Locate the cell with the specified text and output its (x, y) center coordinate. 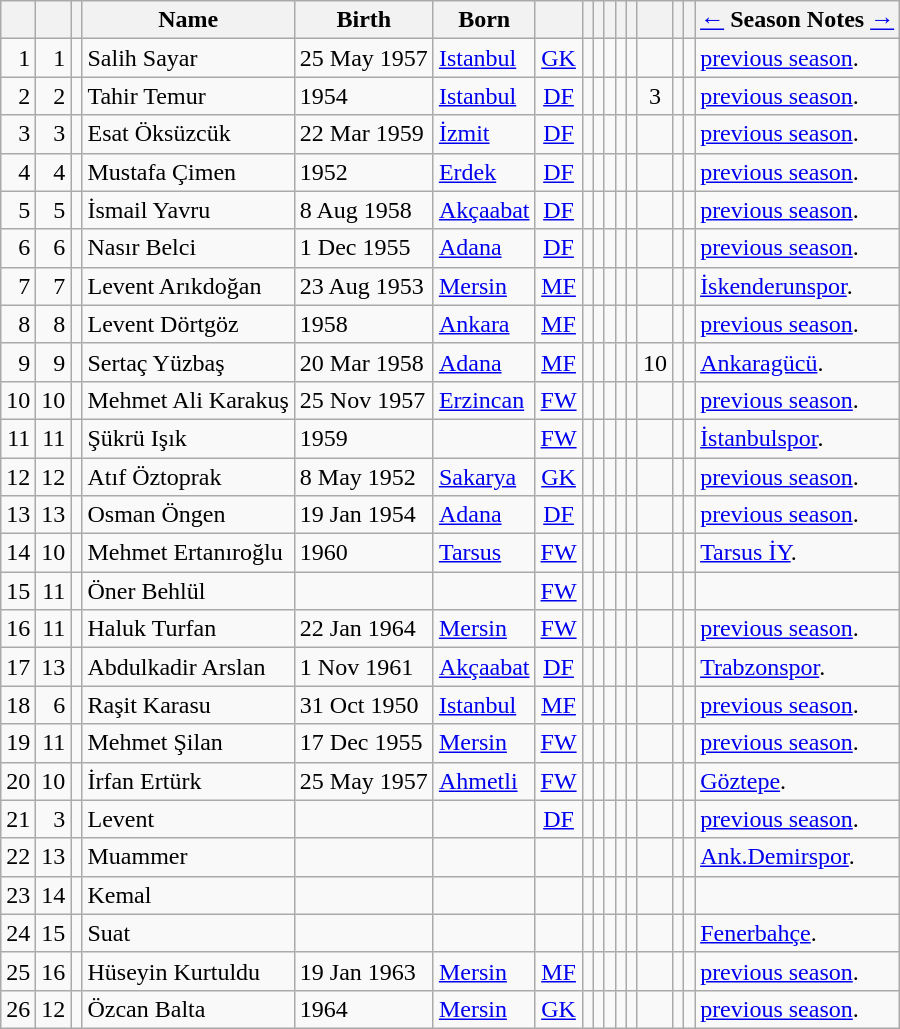
18 (18, 705)
Hüseyin Kurtuldu (188, 971)
Salih Sayar (188, 58)
25 (18, 971)
← Season Notes → (798, 20)
Özcan Balta (188, 1009)
Öner Behlül (188, 591)
1954 (364, 96)
22 Mar 1959 (364, 134)
1 Nov 1961 (364, 667)
25 Nov 1957 (364, 400)
Nasır Belci (188, 248)
24 (18, 933)
Esat Öksüzcük (188, 134)
Tarsus İY. (798, 553)
Erdek (484, 172)
Name (188, 20)
1958 (364, 324)
1960 (364, 553)
Şükrü Işık (188, 438)
23 Aug 1953 (364, 286)
21 (18, 819)
Trabzonspor. (798, 667)
20 (18, 781)
19 Jan 1954 (364, 515)
Ahmetli (484, 781)
Mehmet Ali Karakuş (188, 400)
26 (18, 1009)
Mehmet Ertanıroğlu (188, 553)
Kemal (188, 895)
Sakarya (484, 477)
1964 (364, 1009)
1959 (364, 438)
17 Dec 1955 (364, 743)
Tahir Temur (188, 96)
Osman Öngen (188, 515)
23 (18, 895)
İstanbulspor. (798, 438)
1 Dec 1955 (364, 248)
Tarsus (484, 553)
Göztepe. (798, 781)
Ankaragücü. (798, 362)
22 (18, 857)
İsmail Yavru (188, 210)
17 (18, 667)
Born (484, 20)
Mehmet Şilan (188, 743)
Levent Dörtgöz (188, 324)
İskenderunspor. (798, 286)
19 (18, 743)
Ank.Demirspor. (798, 857)
Sertaç Yüzbaş (188, 362)
Birth (364, 20)
Fenerbahçe. (798, 933)
Erzincan (484, 400)
Raşit Karasu (188, 705)
8 May 1952 (364, 477)
Haluk Turfan (188, 629)
Muammer (188, 857)
İzmit (484, 134)
22 Jan 1964 (364, 629)
Atıf Öztoprak (188, 477)
Suat (188, 933)
19 Jan 1963 (364, 971)
İrfan Ertürk (188, 781)
Mustafa Çimen (188, 172)
1952 (364, 172)
31 Oct 1950 (364, 705)
Levent Arıkdoğan (188, 286)
Abdulkadir Arslan (188, 667)
Levent (188, 819)
20 Mar 1958 (364, 362)
8 Aug 1958 (364, 210)
Ankara (484, 324)
